Locate the cell with the specified text and output its [x, y] center coordinate. 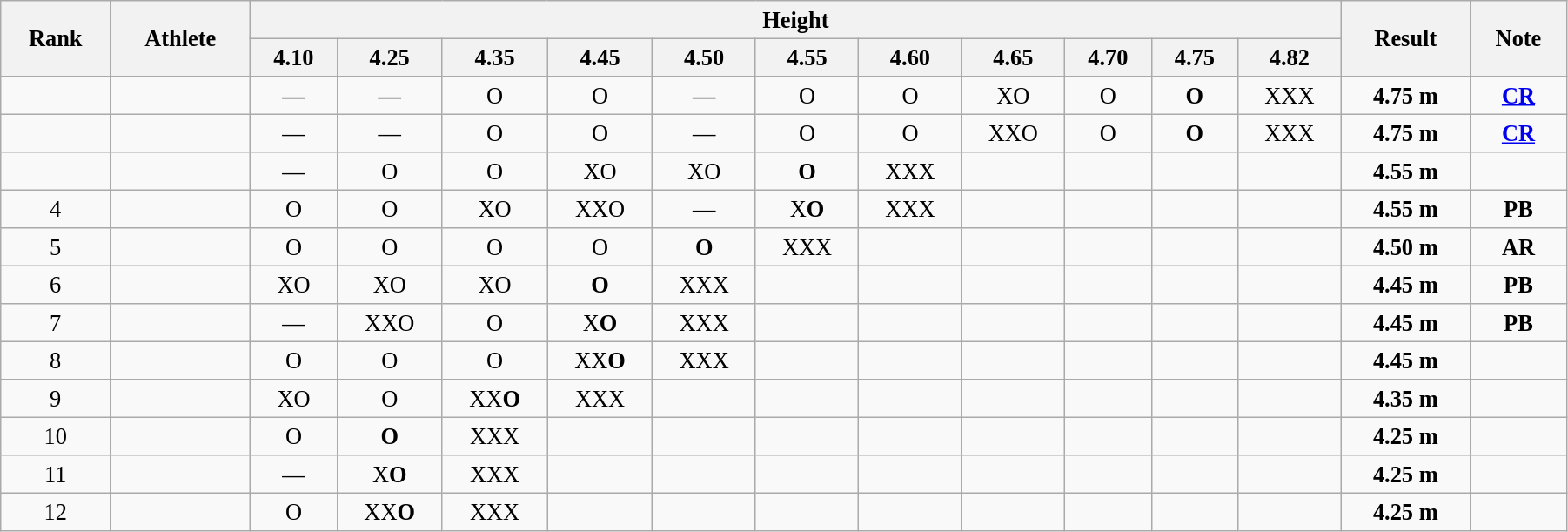
4.65 [1013, 57]
Note [1518, 38]
12 [56, 512]
4.50 [704, 57]
7 [56, 323]
4.25 [390, 57]
4.10 [294, 57]
10 [56, 436]
4.82 [1290, 57]
4.60 [910, 57]
4.35 [494, 57]
4.35 m [1405, 399]
Rank [56, 38]
4.45 [600, 57]
Result [1405, 38]
AR [1518, 247]
Athlete [181, 38]
11 [56, 475]
6 [56, 285]
4.70 [1109, 57]
4 [56, 209]
8 [56, 360]
4.55 [807, 57]
4.75 [1195, 57]
Height [795, 19]
9 [56, 399]
4.50 m [1405, 247]
5 [56, 247]
